Output the [x, y] coordinate of the center of the cell containing the given text.  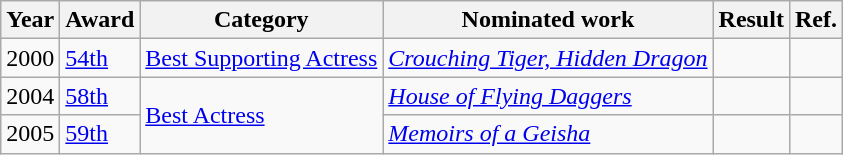
Result [751, 20]
Category [262, 20]
Best Supporting Actress [262, 58]
Year [30, 20]
58th [100, 96]
54th [100, 58]
2000 [30, 58]
Best Actress [262, 115]
Award [100, 20]
Ref. [816, 20]
Crouching Tiger, Hidden Dragon [548, 58]
2005 [30, 134]
59th [100, 134]
2004 [30, 96]
House of Flying Daggers [548, 96]
Nominated work [548, 20]
Memoirs of a Geisha [548, 134]
